For the text-containing cell, return its midpoint in [x, y] coordinate format. 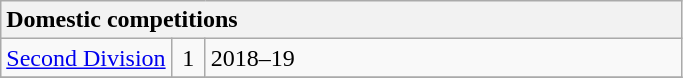
2018–19 [444, 58]
Domestic competitions [342, 20]
1 [188, 58]
Second Division [86, 58]
